Provide the (X, Y) coordinate of the cell's center where the given text is located.  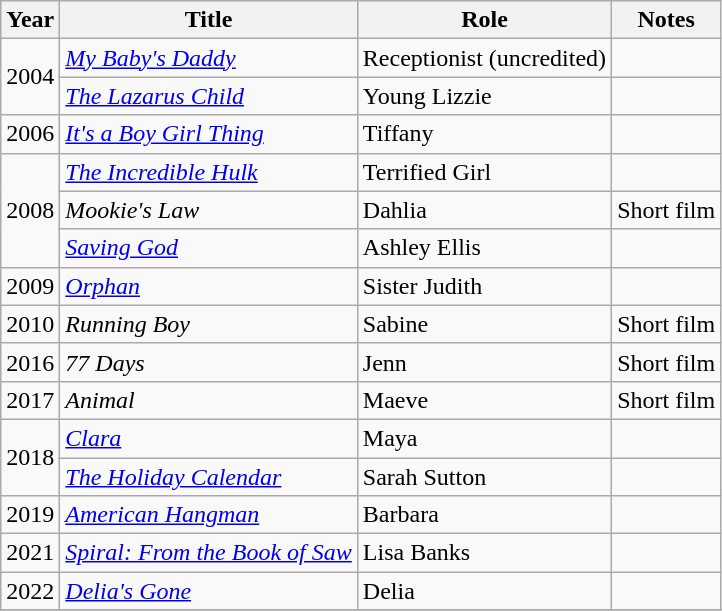
Lisa Banks (484, 553)
2018 (30, 457)
Running Boy (208, 324)
2010 (30, 324)
2016 (30, 362)
The Lazarus Child (208, 96)
2017 (30, 400)
Saving God (208, 248)
77 Days (208, 362)
Terrified Girl (484, 172)
Year (30, 20)
Maeve (484, 400)
2008 (30, 210)
2006 (30, 134)
2019 (30, 515)
Maya (484, 438)
Spiral: From the Book of Saw (208, 553)
Jenn (484, 362)
Barbara (484, 515)
2021 (30, 553)
Animal (208, 400)
Delia's Gone (208, 591)
Clara (208, 438)
Mookie's Law (208, 210)
Dahlia (484, 210)
My Baby's Daddy (208, 58)
2022 (30, 591)
Role (484, 20)
Young Lizzie (484, 96)
Sister Judith (484, 286)
2009 (30, 286)
2004 (30, 77)
Tiffany (484, 134)
Notes (666, 20)
The Holiday Calendar (208, 477)
Sabine (484, 324)
Delia (484, 591)
Sarah Sutton (484, 477)
Ashley Ellis (484, 248)
The Incredible Hulk (208, 172)
American Hangman (208, 515)
Orphan (208, 286)
Title (208, 20)
Receptionist (uncredited) (484, 58)
It's a Boy Girl Thing (208, 134)
